Pinpoint the cell where the given text exists, returning its (x, y) midpoint coordinate. 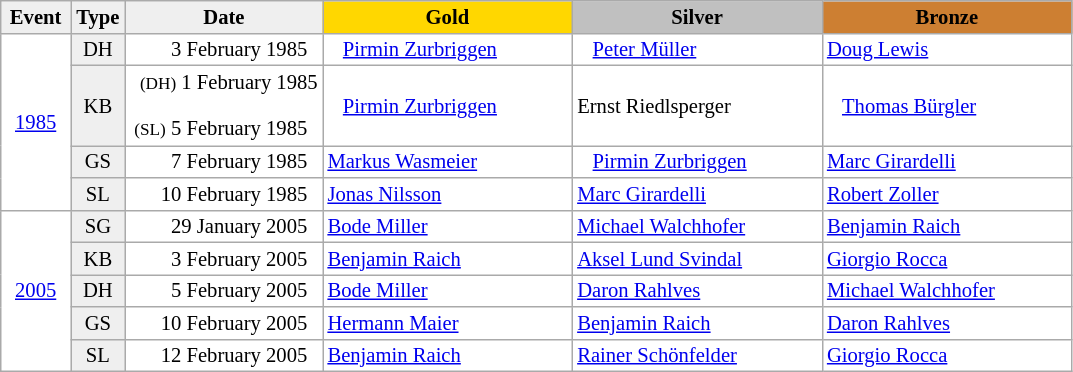
29 January 2005 (224, 226)
Ernst Riedlsperger (697, 105)
Gold (447, 16)
Date (224, 16)
Type (98, 16)
3 February 1985 (224, 49)
Robert Zoller (947, 194)
Thomas Bürgler (947, 105)
3 February 2005 (224, 258)
Aksel Lund Svindal (697, 258)
SG (98, 226)
2005 (36, 290)
Hermann Maier (447, 322)
Jonas Nilsson (447, 194)
5 February 2005 (224, 290)
10 February 2005 (224, 322)
10 February 1985 (224, 194)
Silver (697, 16)
12 February 2005 (224, 355)
(DH) 1 February 1985 (SL) 5 February 1985 (224, 105)
1985 (36, 122)
Peter Müller (697, 49)
Event (36, 16)
7 February 1985 (224, 161)
Markus Wasmeier (447, 161)
Bronze (947, 16)
Doug Lewis (947, 49)
Rainer Schönfelder (697, 355)
